Scan for the cell matching the given text and deliver its [x, y] coordinate at center. 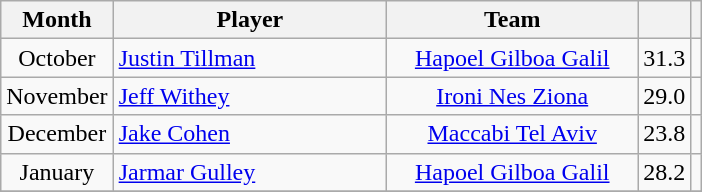
November [57, 96]
Maccabi Tel Aviv [512, 134]
Ironi Nes Ziona [512, 96]
Justin Tillman [250, 58]
Jarmar Gulley [250, 172]
January [57, 172]
23.8 [664, 134]
31.3 [664, 58]
December [57, 134]
Month [57, 20]
Team [512, 20]
Player [250, 20]
Jake Cohen [250, 134]
October [57, 58]
Jeff Withey [250, 96]
29.0 [664, 96]
28.2 [664, 172]
